Scan for the cell matching the given text and deliver its (x, y) coordinate at center. 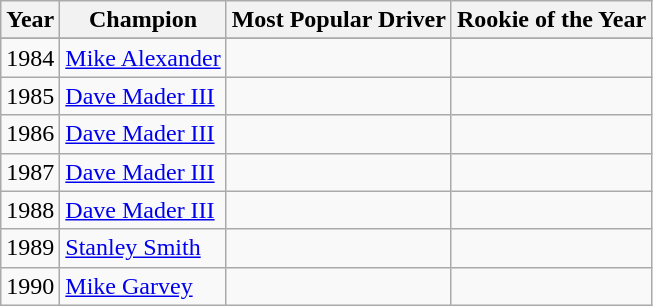
Mike Garvey (143, 286)
1984 (30, 58)
1987 (30, 172)
Rookie of the Year (551, 20)
1985 (30, 96)
Stanley Smith (143, 248)
Most Popular Driver (338, 20)
1989 (30, 248)
1990 (30, 286)
1986 (30, 134)
1988 (30, 210)
Mike Alexander (143, 58)
Champion (143, 20)
Year (30, 20)
